Extract the (X, Y) coordinate from the center of the cell holding the provided text.  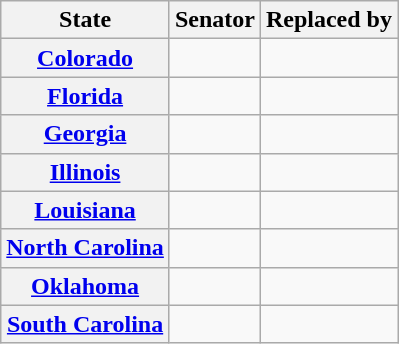
Replaced by (328, 20)
Illinois (86, 172)
North Carolina (86, 248)
Georgia (86, 134)
Senator (214, 20)
Oklahoma (86, 286)
Colorado (86, 58)
South Carolina (86, 324)
Florida (86, 96)
Louisiana (86, 210)
State (86, 20)
